For the text-containing cell, return its midpoint in (X, Y) coordinate format. 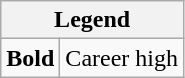
Legend (92, 20)
Career high (122, 58)
Bold (30, 58)
